Return (x, y) of the center of cell containing provided text 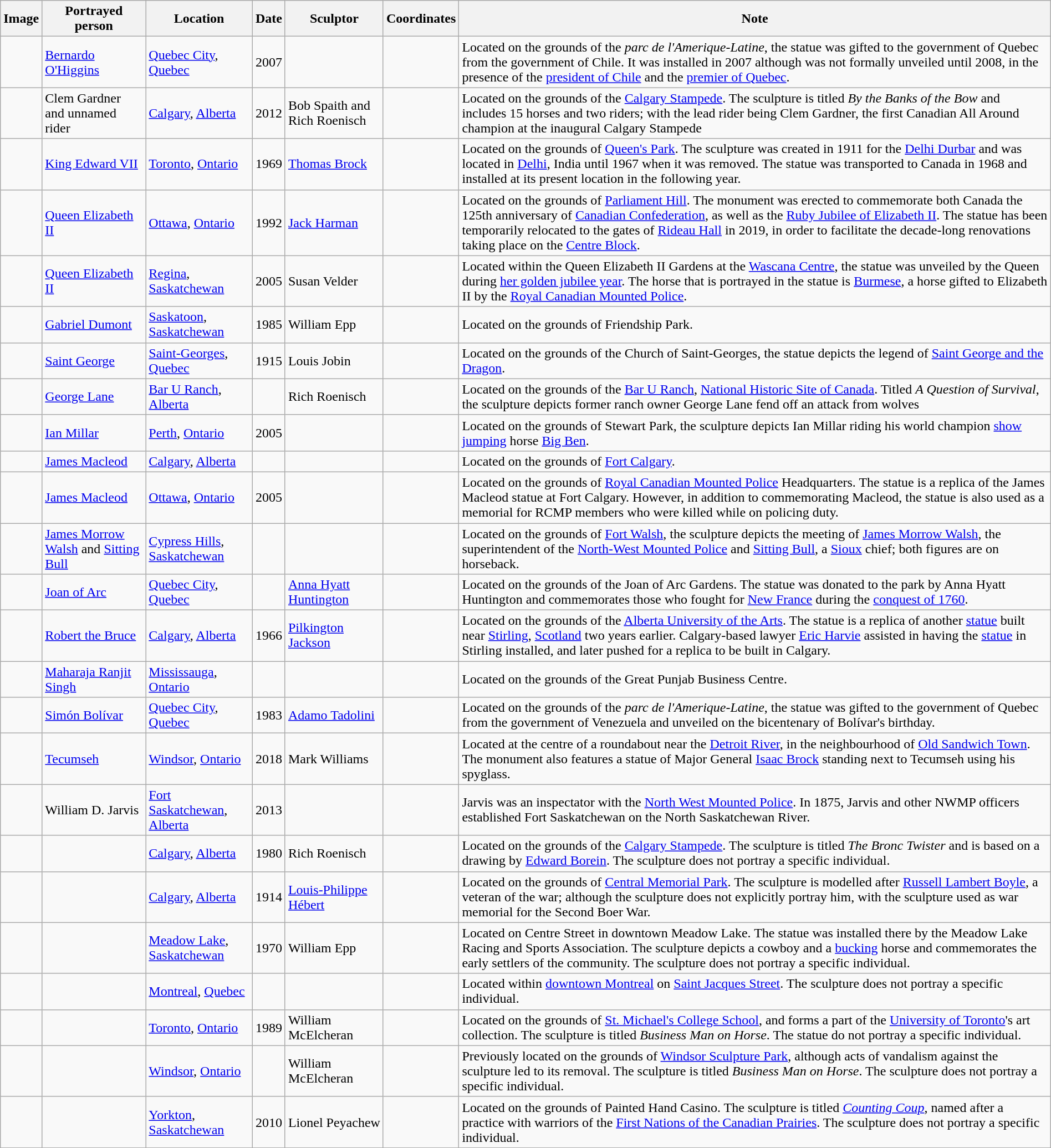
1966 (268, 636)
Located on the grounds of Fort Calgary. (755, 461)
Mark Williams (334, 759)
Montreal, Quebec (200, 991)
Image (21, 19)
Cypress Hills, Saskatchewan (200, 549)
1914 (268, 897)
Louis Jobin (334, 360)
Sculptor (334, 19)
Saint George (94, 360)
1970 (268, 948)
Regina, Saskatchewan (200, 281)
Gabriel Dumont (94, 325)
Note (755, 19)
1989 (268, 1028)
1992 (268, 223)
George Lane (94, 397)
Simón Bolívar (94, 715)
King Edward VII (94, 164)
Clem Gardner and unnamed rider (94, 113)
Tecumseh (94, 759)
2010 (268, 1122)
Thomas Brock (334, 164)
2012 (268, 113)
2013 (268, 810)
Robert the Bruce (94, 636)
Located within downtown Montreal on Saint Jacques Street. The sculpture does not portray a specific individual. (755, 991)
Lionel Peyachew (334, 1122)
Perth, Ontario (200, 432)
Located on the grounds of Stewart Park, the sculpture depicts Ian Millar riding his world champion show jumping horse Big Ben. (755, 432)
Fort Saskatchewan, Alberta (200, 810)
Pilkington Jackson (334, 636)
Saint-Georges, Quebec (200, 360)
Bar U Ranch, Alberta (200, 397)
Located on the grounds of the Church of Saint-Georges, the statue depicts the legend of Saint George and the Dragon. (755, 360)
1915 (268, 360)
Located on the grounds of the Great Punjab Business Centre. (755, 680)
Mississauga, Ontario (200, 680)
Date (268, 19)
James Morrow Walsh and Sitting Bull (94, 549)
1983 (268, 715)
Bernardo O'Higgins (94, 62)
Located on the grounds of Friendship Park. (755, 325)
Saskatoon, Saskatchewan (200, 325)
Location (200, 19)
Bob Spaith and Rich Roenisch (334, 113)
Louis-Philippe Hébert (334, 897)
1985 (268, 325)
2007 (268, 62)
Yorkton, Saskatchewan (200, 1122)
William D. Jarvis (94, 810)
1969 (268, 164)
Meadow Lake, Saskatchewan (200, 948)
Coordinates (421, 19)
Susan Velder (334, 281)
Joan of Arc (94, 592)
2018 (268, 759)
Jack Harman (334, 223)
Maharaja Ranjit Singh (94, 680)
Adamo Tadolini (334, 715)
1980 (268, 854)
Portrayed person (94, 19)
Ian Millar (94, 432)
Anna Hyatt Huntington (334, 592)
